Scan for the cell matching the given text and deliver its (x, y) coordinate at center. 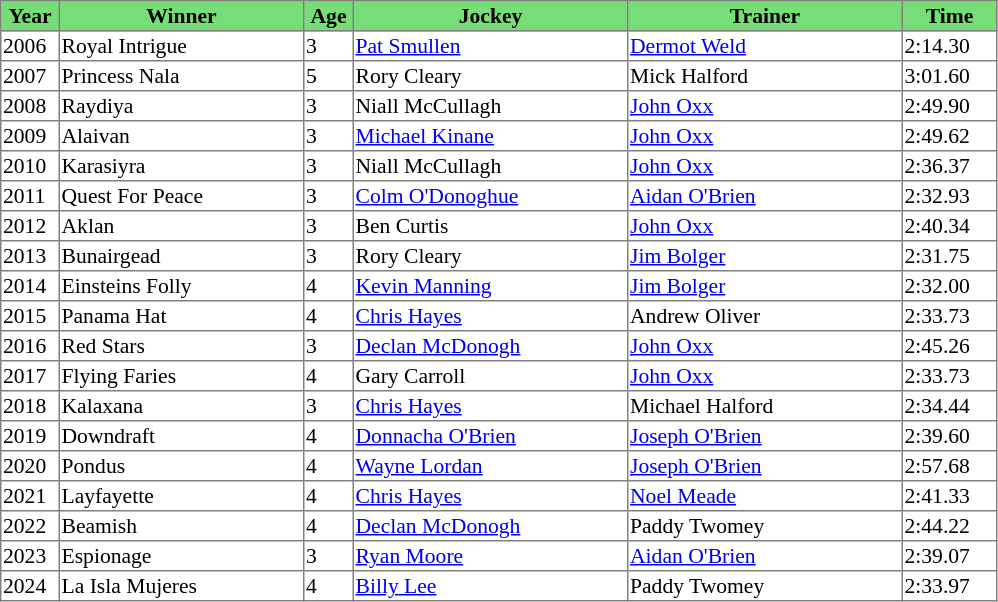
Kevin Manning (490, 286)
Ryan Moore (490, 556)
2020 (30, 466)
2014 (30, 286)
2:40.34 (949, 226)
Aklan (181, 226)
2009 (30, 136)
Downdraft (181, 436)
Royal Intrigue (181, 46)
Panama Hat (181, 316)
2016 (30, 346)
2:45.26 (949, 346)
Michael Halford (765, 406)
Colm O'Donoghue (490, 196)
2:36.37 (949, 166)
Dermot Weld (765, 46)
2008 (30, 106)
Billy Lee (490, 586)
Gary Carroll (490, 376)
2:31.75 (949, 256)
Andrew Oliver (765, 316)
2023 (30, 556)
Pat Smullen (490, 46)
2011 (30, 196)
Kalaxana (181, 406)
Espionage (181, 556)
2019 (30, 436)
Flying Faries (181, 376)
2021 (30, 496)
2006 (30, 46)
2:32.93 (949, 196)
Pondus (181, 466)
2007 (30, 76)
Michael Kinane (490, 136)
2015 (30, 316)
2012 (30, 226)
Donnacha O'Brien (490, 436)
2:39.60 (949, 436)
Jockey (490, 16)
2017 (30, 376)
2:33.97 (949, 586)
Winner (181, 16)
2:57.68 (949, 466)
Red Stars (181, 346)
Karasiyra (181, 166)
2:41.33 (949, 496)
Quest For Peace (181, 196)
Year (30, 16)
2:49.62 (949, 136)
La Isla Mujeres (181, 586)
Wayne Lordan (490, 466)
Trainer (765, 16)
2010 (30, 166)
2:14.30 (949, 46)
Alaivan (181, 136)
Age (329, 16)
2022 (30, 526)
Einsteins Folly (181, 286)
3:01.60 (949, 76)
2:49.90 (949, 106)
2:39.07 (949, 556)
Mick Halford (765, 76)
Princess Nala (181, 76)
5 (329, 76)
2:34.44 (949, 406)
2018 (30, 406)
2013 (30, 256)
2:44.22 (949, 526)
Raydiya (181, 106)
Beamish (181, 526)
Noel Meade (765, 496)
Ben Curtis (490, 226)
2024 (30, 586)
Layfayette (181, 496)
2:32.00 (949, 286)
Time (949, 16)
Bunairgead (181, 256)
